Extract the [x, y] coordinate from the center of the cell holding the provided text.  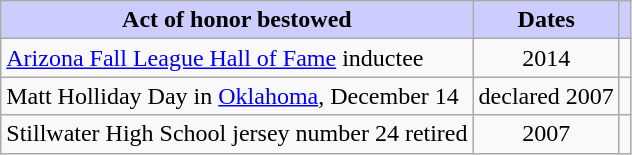
2014 [546, 58]
Stillwater High School jersey number 24 retired [237, 134]
Act of honor bestowed [237, 20]
Matt Holliday Day in Oklahoma, December 14 [237, 96]
2007 [546, 134]
Arizona Fall League Hall of Fame inductee [237, 58]
Dates [546, 20]
declared 2007 [546, 96]
